Determine the (x, y) coordinate at the center of the cell enclosing the given text.  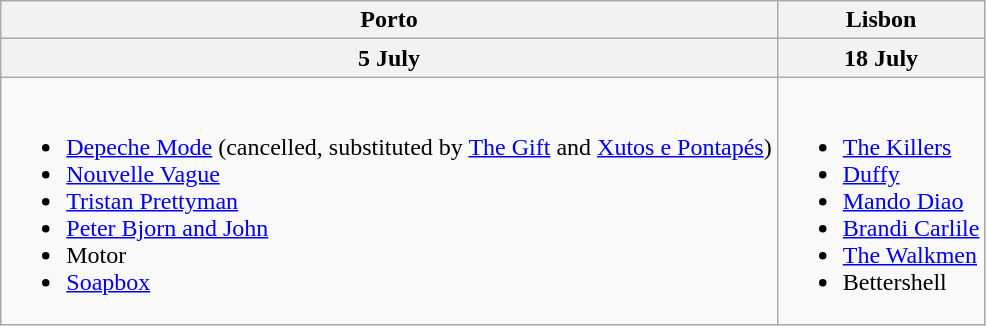
Lisbon (881, 20)
5 July (389, 58)
The KillersDuffyMando DiaoBrandi CarlileThe WalkmenBettershell (881, 201)
Porto (389, 20)
18 July (881, 58)
Depeche Mode (cancelled, substituted by The Gift and Xutos e Pontapés)Nouvelle VagueTristan PrettymanPeter Bjorn and JohnMotorSoapbox (389, 201)
